Output the (x, y) coordinate of the center of the cell containing the given text.  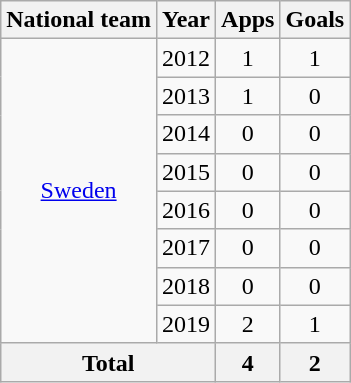
4 (248, 362)
2019 (186, 324)
2016 (186, 210)
2014 (186, 134)
2017 (186, 248)
2012 (186, 58)
Year (186, 20)
National team (79, 20)
2015 (186, 172)
Apps (248, 20)
2018 (186, 286)
Goals (315, 20)
2013 (186, 96)
Sweden (79, 191)
Total (108, 362)
